Extract the [x, y] coordinate from the center of the cell holding the provided text.  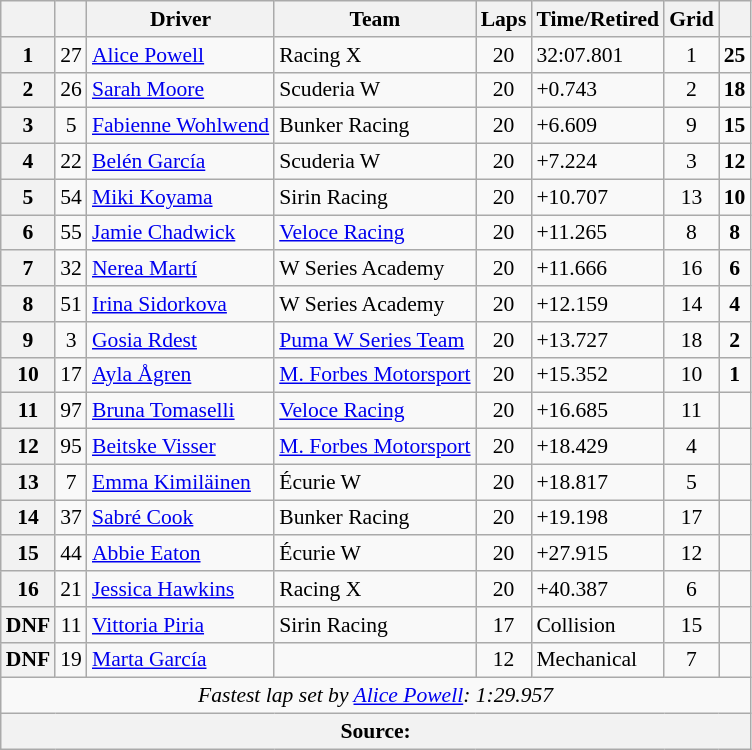
+11.666 [598, 269]
+0.743 [598, 90]
Bruna Tomaselli [180, 411]
Source: [376, 732]
97 [71, 411]
Miki Koyama [180, 197]
Sarah Moore [180, 90]
+40.387 [598, 589]
Fabienne Wohlwend [180, 126]
22 [71, 162]
Belén García [180, 162]
+18.429 [598, 447]
Mechanical [598, 660]
+16.685 [598, 411]
54 [71, 197]
Emma Kimiläinen [180, 482]
Abbie Eaton [180, 554]
27 [71, 55]
Jamie Chadwick [180, 233]
32:07.801 [598, 55]
+13.727 [598, 340]
Fastest lap set by Alice Powell: 1:29.957 [376, 696]
55 [71, 233]
Sabré Cook [180, 518]
19 [71, 660]
+7.224 [598, 162]
Grid [692, 19]
Laps [504, 19]
26 [71, 90]
Team [374, 19]
+18.817 [598, 482]
Nerea Martí [180, 269]
Collision [598, 625]
Ayla Ågren [180, 375]
21 [71, 589]
+6.609 [598, 126]
Gosia Rdest [180, 340]
Puma W Series Team [374, 340]
Beitske Visser [180, 447]
95 [71, 447]
32 [71, 269]
Alice Powell [180, 55]
37 [71, 518]
Marta García [180, 660]
Vittoria Piria [180, 625]
51 [71, 304]
Driver [180, 19]
+19.198 [598, 518]
+27.915 [598, 554]
Time/Retired [598, 19]
+11.265 [598, 233]
+10.707 [598, 197]
+12.159 [598, 304]
Irina Sidorkova [180, 304]
Jessica Hawkins [180, 589]
+15.352 [598, 375]
25 [735, 55]
44 [71, 554]
